Search for the cell housing the specified text and yield its [X, Y] center coordinate. 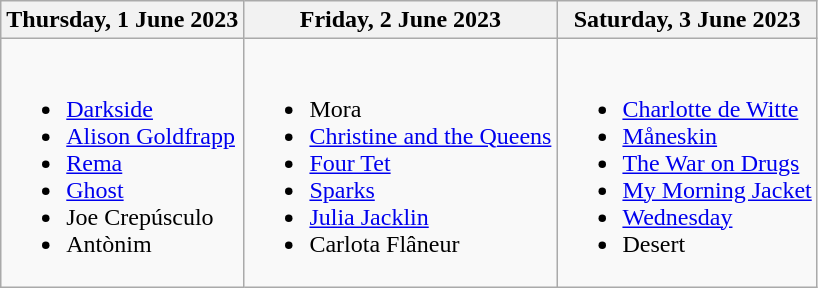
MoraChristine and the QueensFour TetSparksJulia JacklinCarlota Flâneur [400, 163]
Charlotte de WitteMåneskinThe War on DrugsMy Morning JacketWednesdayDesert [687, 163]
Thursday, 1 June 2023 [122, 20]
Friday, 2 June 2023 [400, 20]
Saturday, 3 June 2023 [687, 20]
DarksideAlison GoldfrappRemaGhostJoe CrepúsculoAntònim [122, 163]
